From the cell containing the given text, extract its center point as (x, y) coordinate. 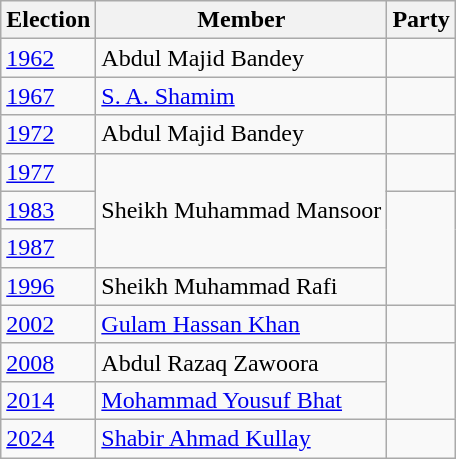
1972 (48, 134)
1967 (48, 96)
Abdul Razaq Zawoora (242, 362)
2008 (48, 362)
1983 (48, 210)
Shabir Ahmad Kullay (242, 438)
1962 (48, 58)
2024 (48, 438)
Gulam Hassan Khan (242, 324)
S. A. Shamim (242, 96)
2014 (48, 400)
2002 (48, 324)
Mohammad Yousuf Bhat (242, 400)
Sheikh Muhammad Rafi (242, 286)
Member (242, 20)
1977 (48, 172)
1987 (48, 248)
1996 (48, 286)
Election (48, 20)
Sheikh Muhammad Mansoor (242, 210)
Party (421, 20)
